Locate the cell with the specified text and output its (x, y) center coordinate. 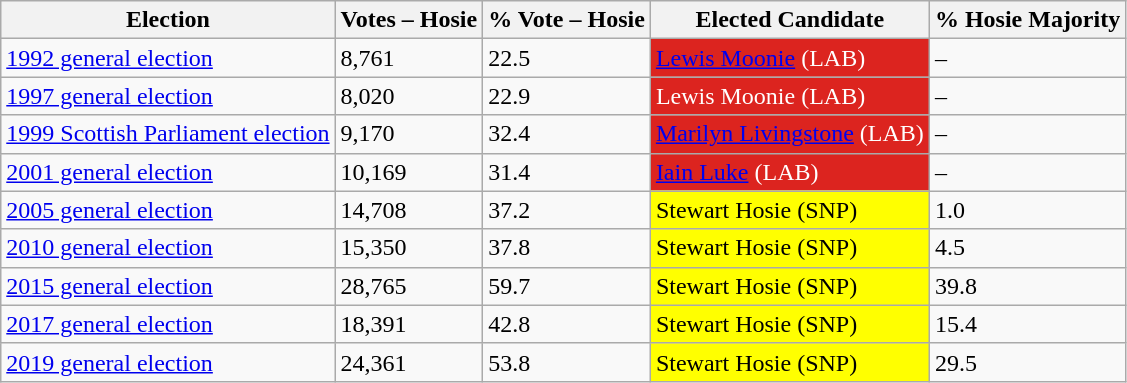
2019 general election (168, 362)
Election (168, 20)
37.8 (567, 248)
1999 Scottish Parliament election (168, 134)
37.2 (567, 210)
14,708 (409, 210)
22.9 (567, 96)
Marilyn Livingstone (LAB) (790, 134)
59.7 (567, 286)
2010 general election (168, 248)
1992 general election (168, 58)
53.8 (567, 362)
4.5 (1027, 248)
15.4 (1027, 324)
31.4 (567, 172)
2005 general election (168, 210)
42.8 (567, 324)
2017 general election (168, 324)
39.8 (1027, 286)
2015 general election (168, 286)
32.4 (567, 134)
9,170 (409, 134)
15,350 (409, 248)
22.5 (567, 58)
1997 general election (168, 96)
2001 general election (168, 172)
Votes – Hosie (409, 20)
8,020 (409, 96)
% Vote – Hosie (567, 20)
Elected Candidate (790, 20)
1.0 (1027, 210)
8,761 (409, 58)
Iain Luke (LAB) (790, 172)
24,361 (409, 362)
% Hosie Majority (1027, 20)
10,169 (409, 172)
29.5 (1027, 362)
18,391 (409, 324)
28,765 (409, 286)
